Determine the (x, y) coordinate at the center of the cell enclosing the given text.  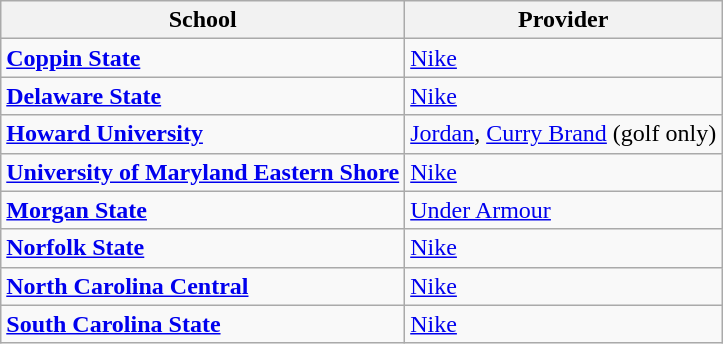
Delaware State (203, 96)
University of Maryland Eastern Shore (203, 172)
Jordan, Curry Brand (golf only) (564, 134)
Howard University (203, 134)
Provider (564, 20)
Morgan State (203, 210)
South Carolina State (203, 324)
Norfolk State (203, 248)
North Carolina Central (203, 286)
Under Armour (564, 210)
Coppin State (203, 58)
School (203, 20)
